Return (x, y) of the center of cell containing provided text 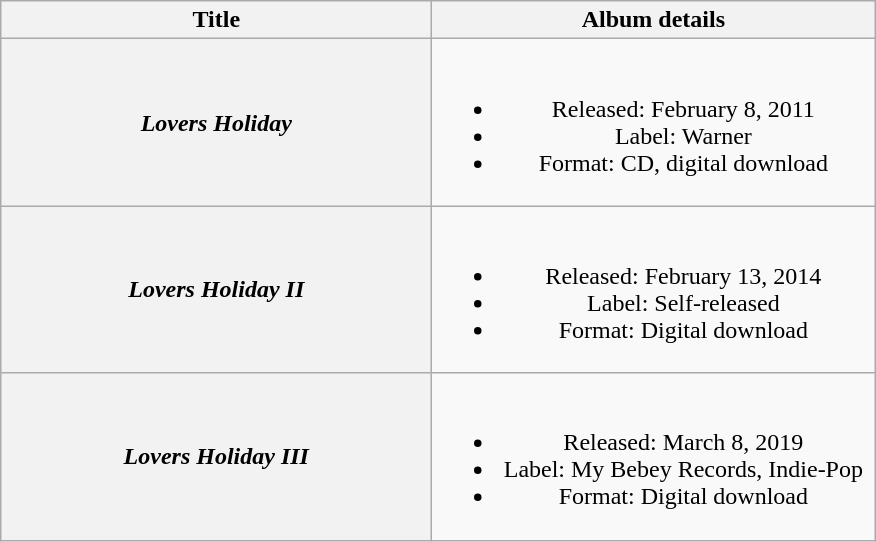
Title (216, 20)
Lovers Holiday III (216, 456)
Album details (654, 20)
Released: February 13, 2014Label: Self-releasedFormat: Digital download (654, 290)
Lovers Holiday (216, 122)
Lovers Holiday II (216, 290)
Released: March 8, 2019Label: My Bebey Records, Indie-PopFormat: Digital download (654, 456)
Released: February 8, 2011Label: WarnerFormat: CD, digital download (654, 122)
